Provide the [X, Y] coordinate of the cell's center where the given text is located.  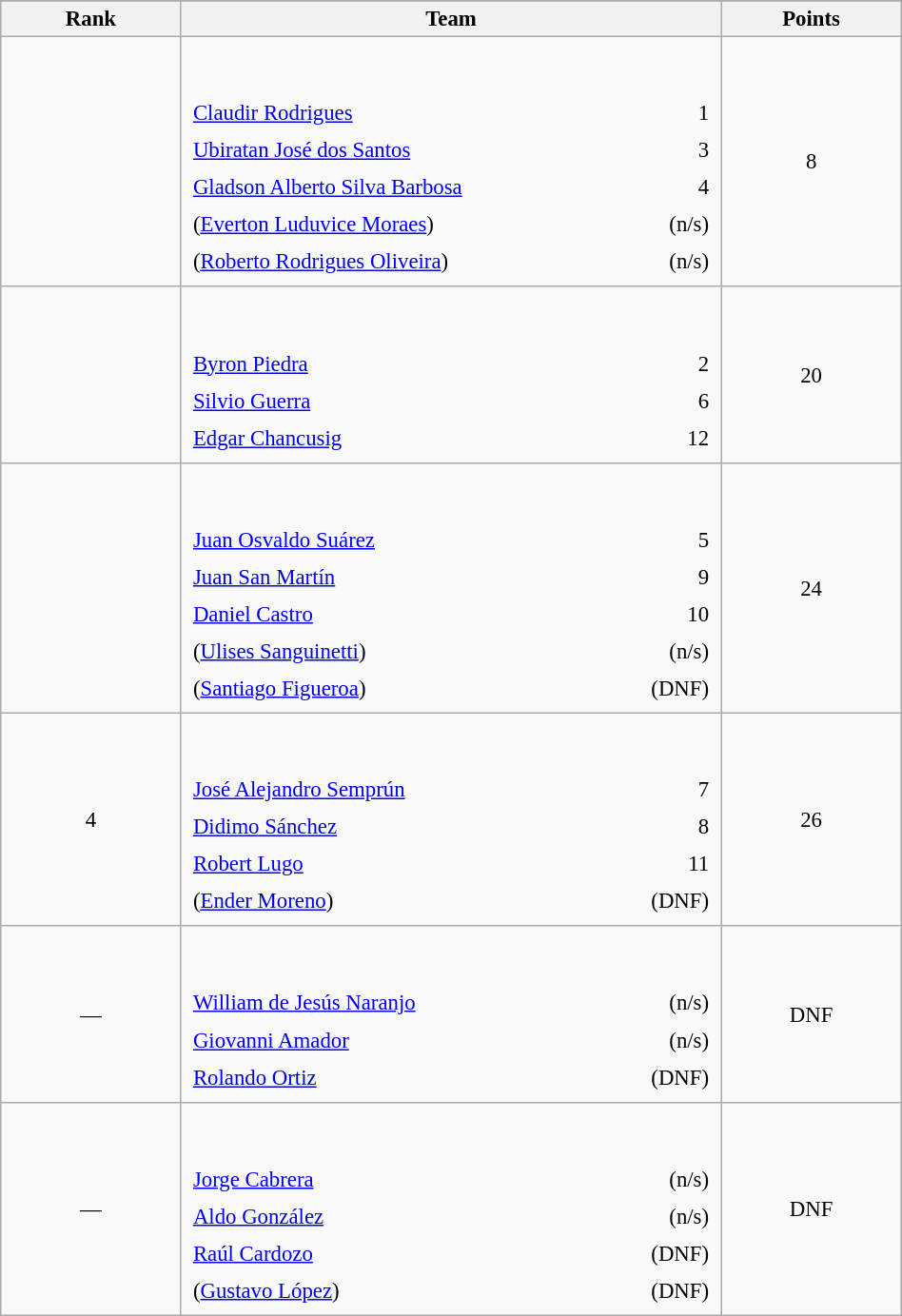
Claudir Rodrigues [411, 113]
Team [451, 19]
12 [672, 438]
Rolando Ortiz [391, 1077]
20 [811, 375]
1 [674, 113]
Claudir Rodrigues 1 Ubiratan José dos Santos 3 Gladson Alberto Silva Barbosa 4 (Everton Luduvice Moraes) (n/s) (Roberto Rodrigues Oliveira) (n/s) [451, 162]
24 [811, 588]
26 [811, 820]
Aldo González [371, 1216]
Giovanni Amador [391, 1040]
Edgar Chancusig [407, 438]
Didimo Sánchez [388, 827]
William de Jesús Naranjo [391, 1003]
(Santiago Figueroa) [382, 688]
Gladson Alberto Silva Barbosa [411, 187]
Points [811, 19]
(Ender Moreno) [388, 901]
7 [653, 790]
2 [672, 363]
Ubiratan José dos Santos [411, 150]
9 [646, 577]
José Alejandro Semprún 7 Didimo Sánchez 8 Robert Lugo 11 (Ender Moreno) (DNF) [451, 820]
6 [672, 401]
Jorge Cabrera (n/s) Aldo González (n/s) Raúl Cardozo (DNF) (Gustavo López) (DNF) [451, 1208]
Rank [91, 19]
Silvio Guerra [407, 401]
José Alejandro Semprún [388, 790]
Byron Piedra [407, 363]
Juan San Martín [382, 577]
11 [653, 864]
Robert Lugo [388, 864]
(Roberto Rodrigues Oliveira) [411, 262]
(Ulises Sanguinetti) [382, 651]
Jorge Cabrera [371, 1179]
5 [646, 540]
William de Jesús Naranjo (n/s) Giovanni Amador (n/s) Rolando Ortiz (DNF) [451, 1014]
Juan Osvaldo Suárez 5 Juan San Martín 9 Daniel Castro 10 (Ulises Sanguinetti) (n/s) (Santiago Figueroa) (DNF) [451, 588]
Daniel Castro [382, 614]
3 [674, 150]
Byron Piedra 2 Silvio Guerra 6 Edgar Chancusig 12 [451, 375]
(Everton Luduvice Moraes) [411, 225]
Raúl Cardozo [371, 1253]
(Gustavo López) [371, 1290]
Juan Osvaldo Suárez [382, 540]
10 [646, 614]
